Extract the (X, Y) coordinate from the center of the cell holding the provided text.  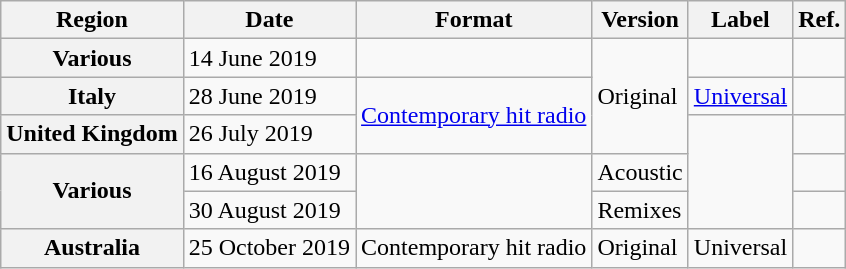
30 August 2019 (269, 210)
United Kingdom (92, 134)
Region (92, 20)
Label (740, 20)
Australia (92, 248)
28 June 2019 (269, 96)
25 October 2019 (269, 248)
Version (640, 20)
14 June 2019 (269, 58)
Italy (92, 96)
Ref. (820, 20)
Date (269, 20)
16 August 2019 (269, 172)
26 July 2019 (269, 134)
Format (474, 20)
Remixes (640, 210)
Acoustic (640, 172)
